Pinpoint the cell where the given text exists, returning its (X, Y) midpoint coordinate. 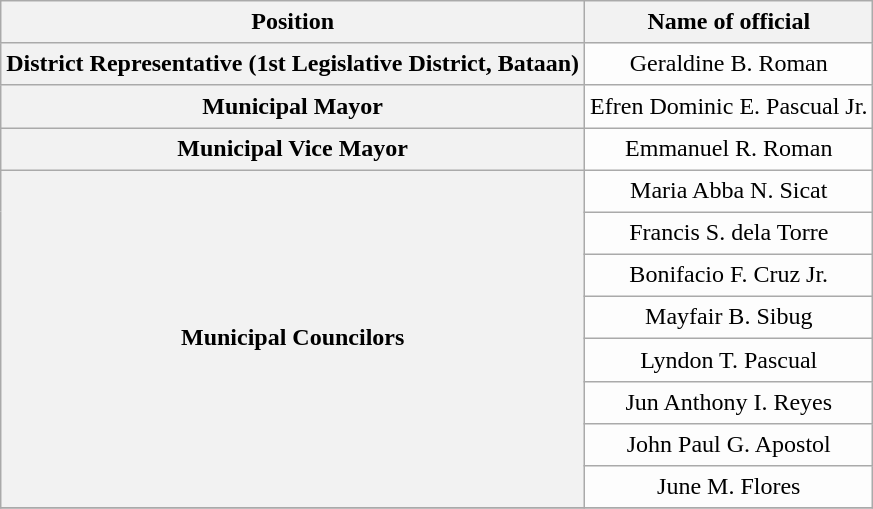
Municipal Mayor (293, 106)
District Representative (1st Legislative District, Bataan) (293, 64)
Emmanuel R. Roman (729, 149)
Maria Abba N. Sicat (729, 191)
Lyndon T. Pascual (729, 360)
Efren Dominic E. Pascual Jr. (729, 106)
Jun Anthony I. Reyes (729, 402)
Mayfair B. Sibug (729, 318)
Name of official (729, 22)
Position (293, 22)
Francis S. dela Torre (729, 233)
June M. Flores (729, 487)
Municipal Vice Mayor (293, 149)
Bonifacio F. Cruz Jr. (729, 275)
Municipal Councilors (293, 339)
Geraldine B. Roman (729, 64)
John Paul G. Apostol (729, 444)
